Scan for the cell matching the given text and deliver its [x, y] coordinate at center. 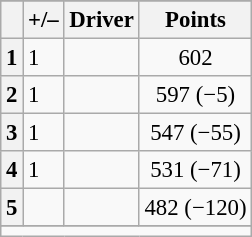
602 [196, 58]
531 (−71) [196, 170]
Points [196, 20]
2 [12, 95]
5 [12, 208]
3 [12, 133]
+/– [44, 20]
4 [12, 170]
597 (−5) [196, 95]
Driver [102, 20]
482 (−120) [196, 208]
547 (−55) [196, 133]
